Return [X, Y] of the center of cell containing provided text 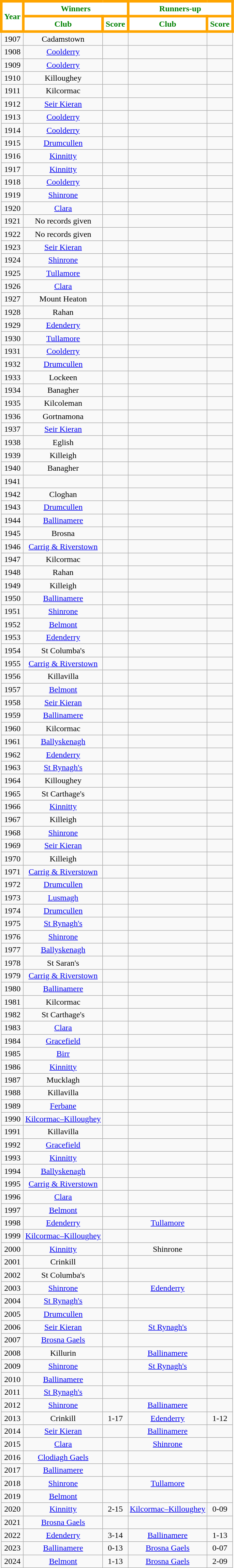
1965 [12, 793]
1960 [12, 728]
1917 [12, 169]
1978 [12, 963]
2005 [12, 1314]
0-09 [220, 1509]
Lockeen [63, 377]
1922 [12, 234]
1-17 [115, 1418]
1941 [12, 481]
1982 [12, 1015]
Cloghan [63, 494]
2013 [12, 1418]
2009 [12, 1366]
Gortnamona [63, 416]
Lusmagh [63, 898]
Runners-up [180, 9]
1915 [12, 143]
1912 [12, 104]
1946 [12, 546]
1996 [12, 1197]
1952 [12, 625]
2-15 [115, 1509]
1953 [12, 638]
Year [12, 16]
1937 [12, 429]
St Saran's [63, 963]
1947 [12, 559]
Eglish [63, 442]
1911 [12, 91]
1989 [12, 1106]
1975 [12, 924]
1927 [12, 299]
1972 [12, 885]
1991 [12, 1132]
1981 [12, 1002]
1971 [12, 872]
1993 [12, 1158]
1974 [12, 911]
1909 [12, 65]
1931 [12, 351]
1930 [12, 338]
1964 [12, 780]
1997 [12, 1210]
Clodiagh Gaels [63, 1457]
1948 [12, 572]
1967 [12, 820]
1924 [12, 260]
1966 [12, 807]
1919 [12, 195]
0-13 [115, 1548]
3-14 [115, 1535]
1932 [12, 364]
1943 [12, 507]
1933 [12, 377]
1949 [12, 586]
1999 [12, 1236]
Cadamstown [63, 38]
1920 [12, 208]
1908 [12, 52]
2-09 [220, 1561]
1985 [12, 1054]
1973 [12, 898]
1939 [12, 455]
1963 [12, 767]
1929 [12, 325]
1969 [12, 846]
1983 [12, 1028]
1959 [12, 715]
1936 [12, 416]
Brosna [63, 533]
Birr [63, 1054]
1987 [12, 1080]
1926 [12, 286]
2018 [12, 1483]
1955 [12, 664]
2021 [12, 1522]
1938 [12, 442]
1950 [12, 599]
1988 [12, 1093]
1940 [12, 468]
1914 [12, 130]
1994 [12, 1171]
2007 [12, 1340]
1979 [12, 976]
Ferbane [63, 1106]
1910 [12, 78]
1942 [12, 494]
1951 [12, 612]
1925 [12, 273]
1916 [12, 156]
2019 [12, 1496]
1944 [12, 520]
2020 [12, 1509]
1986 [12, 1067]
2003 [12, 1288]
Mount Heaton [63, 299]
2016 [12, 1457]
1907 [12, 38]
1928 [12, 312]
Mucklagh [63, 1080]
1980 [12, 989]
2015 [12, 1444]
2000 [12, 1249]
1934 [12, 390]
1968 [12, 833]
2002 [12, 1275]
1998 [12, 1223]
1958 [12, 702]
1945 [12, 533]
1961 [12, 741]
1995 [12, 1184]
1957 [12, 689]
2022 [12, 1535]
1954 [12, 651]
1977 [12, 950]
1976 [12, 937]
1923 [12, 247]
1962 [12, 754]
Killurin [63, 1353]
2023 [12, 1548]
2012 [12, 1405]
1992 [12, 1145]
2017 [12, 1470]
2004 [12, 1301]
1990 [12, 1119]
0-07 [220, 1548]
1-12 [220, 1418]
Kilcoleman [63, 403]
2001 [12, 1262]
Winners [76, 9]
1913 [12, 117]
1956 [12, 676]
1935 [12, 403]
1984 [12, 1041]
2014 [12, 1431]
2006 [12, 1327]
2011 [12, 1392]
2008 [12, 1353]
2024 [12, 1561]
2010 [12, 1379]
1970 [12, 859]
1921 [12, 221]
1918 [12, 182]
